Pinpoint the cell where the given text exists, returning its [X, Y] midpoint coordinate. 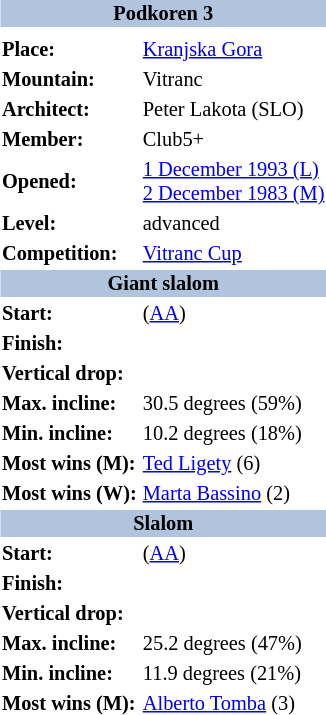
10.2 degrees (18%) [234, 434]
30.5 degrees (59%) [234, 404]
Giant slalom [163, 284]
Most wins (W): [69, 494]
11.9 degrees (21%) [234, 674]
Peter Lakota (SLO) [234, 110]
Most wins (M): [69, 464]
25.2 degrees (47%) [234, 644]
Place: [69, 50]
Ted Ligety (6) [234, 464]
Member: [69, 140]
Vitranc Cup [234, 254]
Kranjska Gora [234, 50]
Club5+ [234, 140]
Competition: [69, 254]
Podkoren 3 [163, 14]
Vitranc [234, 80]
Architect: [69, 110]
Mountain: [69, 80]
Marta Bassino (2) [234, 494]
Slalom [163, 524]
Level: [69, 224]
Opened: [69, 182]
1 December 1993 (L)2 December 1983 (M) [234, 182]
advanced [234, 224]
